Capture the cell that displays the provided text and extract its [x, y] central coordinate. 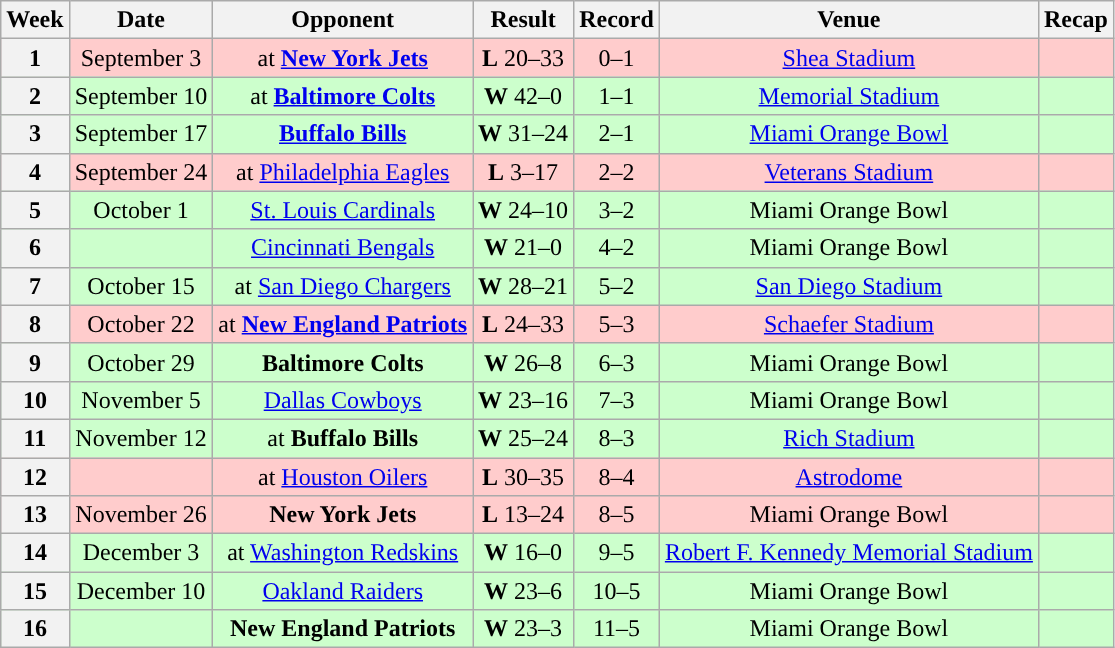
9–5 [617, 553]
Venue [848, 20]
Buffalo Bills [343, 134]
8–5 [617, 515]
at San Diego Chargers [343, 286]
December 3 [141, 553]
11 [35, 438]
Veterans Stadium [848, 172]
3–2 [617, 210]
at Philadelphia Eagles [343, 172]
9 [35, 362]
December 10 [141, 591]
W 42–0 [524, 96]
Shea Stadium [848, 58]
5–2 [617, 286]
15 [35, 591]
11–5 [617, 629]
6–3 [617, 362]
3 [35, 134]
W 16–0 [524, 553]
Date [141, 20]
San Diego Stadium [848, 286]
Recap [1076, 20]
2–2 [617, 172]
Oakland Raiders [343, 591]
5 [35, 210]
Opponent [343, 20]
6 [35, 248]
at Baltimore Colts [343, 96]
W 31–24 [524, 134]
W 24–10 [524, 210]
W 28–21 [524, 286]
Dallas Cowboys [343, 400]
November 26 [141, 515]
7 [35, 286]
L 13–24 [524, 515]
Memorial Stadium [848, 96]
W 23–3 [524, 629]
September 17 [141, 134]
8 [35, 324]
at Buffalo Bills [343, 438]
L 3–17 [524, 172]
Week [35, 20]
4 [35, 172]
September 3 [141, 58]
L 24–33 [524, 324]
L 30–35 [524, 477]
New England Patriots [343, 629]
at New England Patriots [343, 324]
October 15 [141, 286]
September 10 [141, 96]
W 26–8 [524, 362]
2–1 [617, 134]
October 29 [141, 362]
W 23–6 [524, 591]
13 [35, 515]
16 [35, 629]
W 21–0 [524, 248]
October 22 [141, 324]
5–3 [617, 324]
at Houston Oilers [343, 477]
Astrodome [848, 477]
New York Jets [343, 515]
1 [35, 58]
4–2 [617, 248]
November 5 [141, 400]
W 25–24 [524, 438]
1–1 [617, 96]
November 12 [141, 438]
2 [35, 96]
L 20–33 [524, 58]
0–1 [617, 58]
Schaefer Stadium [848, 324]
Record [617, 20]
at New York Jets [343, 58]
7–3 [617, 400]
Cincinnati Bengals [343, 248]
Robert F. Kennedy Memorial Stadium [848, 553]
Baltimore Colts [343, 362]
Rich Stadium [848, 438]
10–5 [617, 591]
14 [35, 553]
October 1 [141, 210]
8–3 [617, 438]
12 [35, 477]
10 [35, 400]
8–4 [617, 477]
Result [524, 20]
September 24 [141, 172]
at Washington Redskins [343, 553]
W 23–16 [524, 400]
St. Louis Cardinals [343, 210]
